Search for the cell housing the specified text and yield its [x, y] center coordinate. 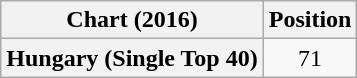
Hungary (Single Top 40) [132, 58]
71 [310, 58]
Position [310, 20]
Chart (2016) [132, 20]
